Scan for the cell matching the given text and deliver its (x, y) coordinate at center. 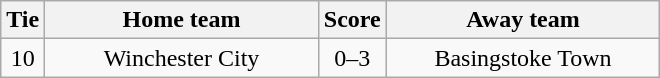
Basingstoke Town (523, 58)
Away team (523, 20)
Tie (23, 20)
Score (352, 20)
10 (23, 58)
Home team (182, 20)
0–3 (352, 58)
Winchester City (182, 58)
